Locate the cell with the specified text and output its (X, Y) center coordinate. 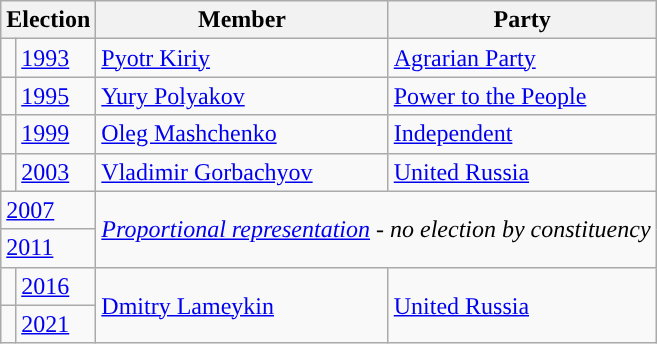
1999 (56, 134)
Party (522, 20)
Pyotr Kiriy (242, 58)
Yury Polyakov (242, 96)
2016 (56, 286)
Election (48, 20)
Agrarian Party (522, 58)
Dmitry Lameykin (242, 305)
2003 (56, 172)
Oleg Mashchenko (242, 134)
1993 (56, 58)
2021 (56, 324)
Vladimir Gorbachyov (242, 172)
2011 (48, 248)
Independent (522, 134)
1995 (56, 96)
Proportional representation - no election by constituency (376, 229)
Power to the People (522, 96)
Member (242, 20)
2007 (48, 210)
